Determine the [X, Y] coordinate at the center of the cell enclosing the given text.  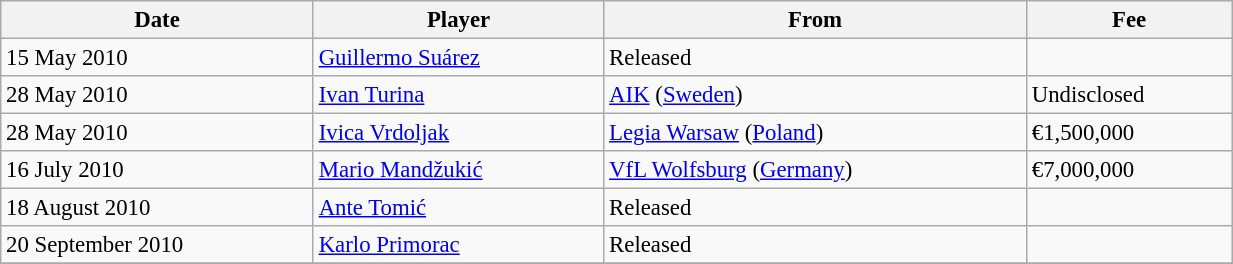
Ivica Vrdoljak [458, 133]
20 September 2010 [158, 245]
AIK (Sweden) [816, 95]
Ante Tomić [458, 208]
Fee [1128, 20]
Player [458, 20]
15 May 2010 [158, 58]
€7,000,000 [1128, 170]
Undisclosed [1128, 95]
18 August 2010 [158, 208]
Legia Warsaw (Poland) [816, 133]
From [816, 20]
€1,500,000 [1128, 133]
Ivan Turina [458, 95]
16 July 2010 [158, 170]
Guillermo Suárez [458, 58]
Date [158, 20]
VfL Wolfsburg (Germany) [816, 170]
Karlo Primorac [458, 245]
Mario Mandžukić [458, 170]
